For the text-containing cell, return its midpoint in [X, Y] coordinate format. 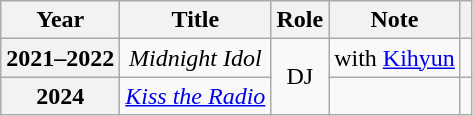
Title [196, 20]
Role [300, 20]
DJ [300, 77]
Kiss the Radio [196, 96]
with Kihyun [395, 58]
Midnight Idol [196, 58]
2021–2022 [60, 58]
2024 [60, 96]
Year [60, 20]
Note [395, 20]
